Find where the given text appears and provide that cell's center as [X, Y] coordinate. 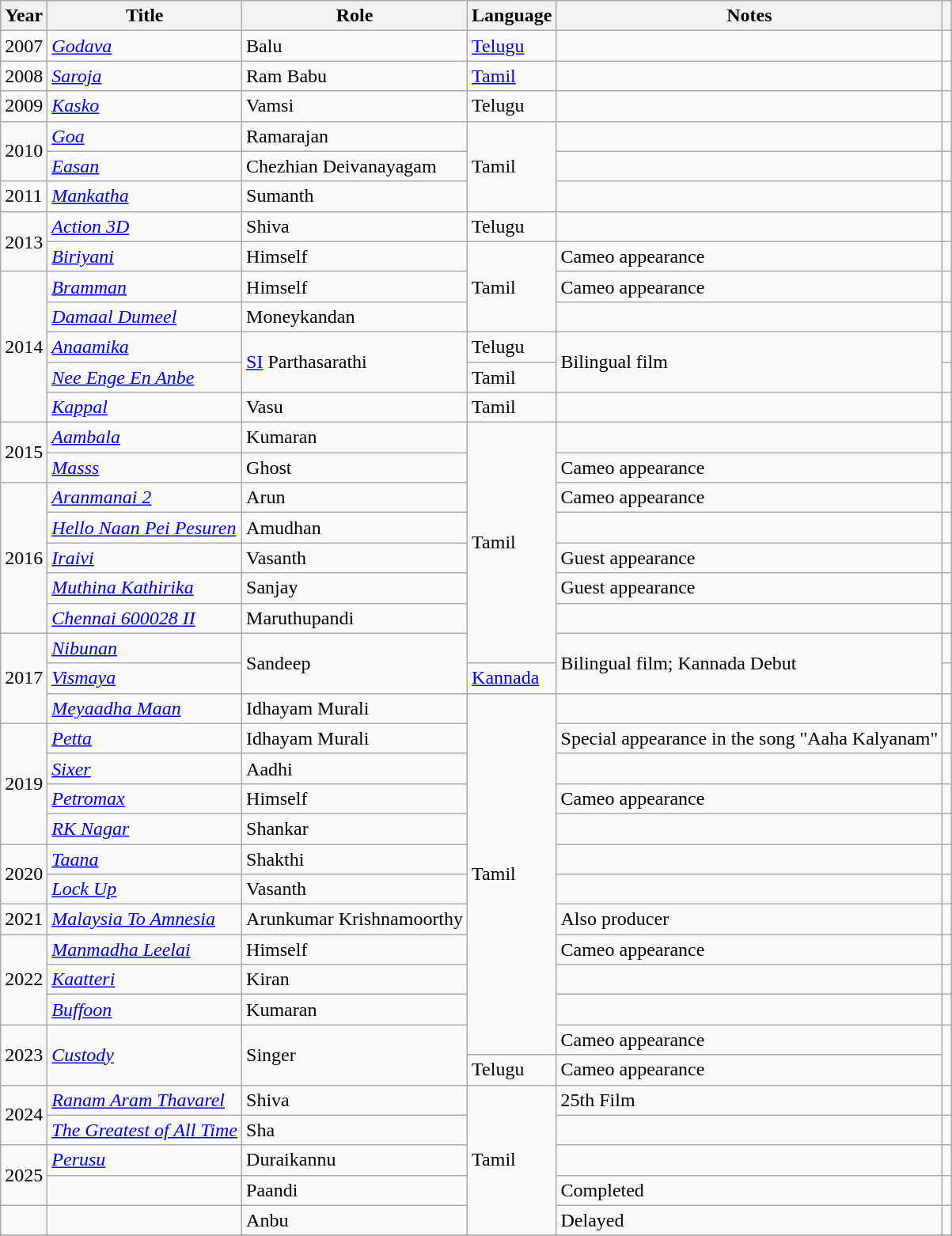
Maruthupandi [355, 618]
Aambala [145, 438]
Iraivi [145, 558]
Sanjay [355, 588]
Anaamika [145, 347]
2022 [24, 980]
Bramman [145, 286]
Ramarajan [355, 136]
Malaysia To Amnesia [145, 919]
Action 3D [145, 226]
Amudhan [355, 528]
2008 [24, 76]
2014 [24, 347]
Vasu [355, 408]
Meyaadha Maan [145, 708]
Muthina Kathirika [145, 588]
Ghost [355, 468]
Aranmanai 2 [145, 498]
Lock Up [145, 889]
2017 [24, 678]
Title [145, 16]
Damaal Dumeel [145, 317]
Buffoon [145, 1010]
Shankar [355, 828]
Singer [355, 1055]
Mankatha [145, 196]
Arunkumar Krishnamoorthy [355, 919]
Petta [145, 738]
2015 [24, 453]
Delayed [749, 1220]
Hello Naan Pei Pesuren [145, 528]
Saroja [145, 76]
Moneykandan [355, 317]
2019 [24, 783]
Easan [145, 166]
The Greatest of All Time [145, 1130]
Custody [145, 1055]
Godava [145, 46]
Manmadha Leelai [145, 950]
Notes [749, 16]
Sha [355, 1130]
2007 [24, 46]
2011 [24, 196]
Goa [145, 136]
Chezhian Deivanayagam [355, 166]
Paandi [355, 1190]
2023 [24, 1055]
Sandeep [355, 663]
Shakthi [355, 859]
Perusu [145, 1160]
Balu [355, 46]
2020 [24, 874]
Nee Enge En Anbe [145, 377]
Nibunan [145, 648]
Kaatteri [145, 980]
Sixer [145, 768]
Chennai 600028 II [145, 618]
Masss [145, 468]
Bilingual film; Kannada Debut [749, 663]
2021 [24, 919]
2024 [24, 1115]
Aadhi [355, 768]
2025 [24, 1175]
Also producer [749, 919]
Vismaya [145, 678]
Bilingual film [749, 362]
Kappal [145, 408]
Language [512, 16]
RK Nagar [145, 828]
Kiran [355, 980]
2009 [24, 106]
2013 [24, 241]
Ram Babu [355, 76]
25th Film [749, 1100]
Arun [355, 498]
Taana [145, 859]
Kannada [512, 678]
Kasko [145, 106]
Biriyani [145, 256]
Duraikannu [355, 1160]
2016 [24, 558]
Special appearance in the song "Aaha Kalyanam" [749, 738]
Ranam Aram Thavarel [145, 1100]
Sumanth [355, 196]
Role [355, 16]
2010 [24, 151]
Completed [749, 1190]
Year [24, 16]
Anbu [355, 1220]
SI Parthasarathi [355, 362]
Vamsi [355, 106]
Petromax [145, 798]
